Return (x, y) of the center of cell containing provided text 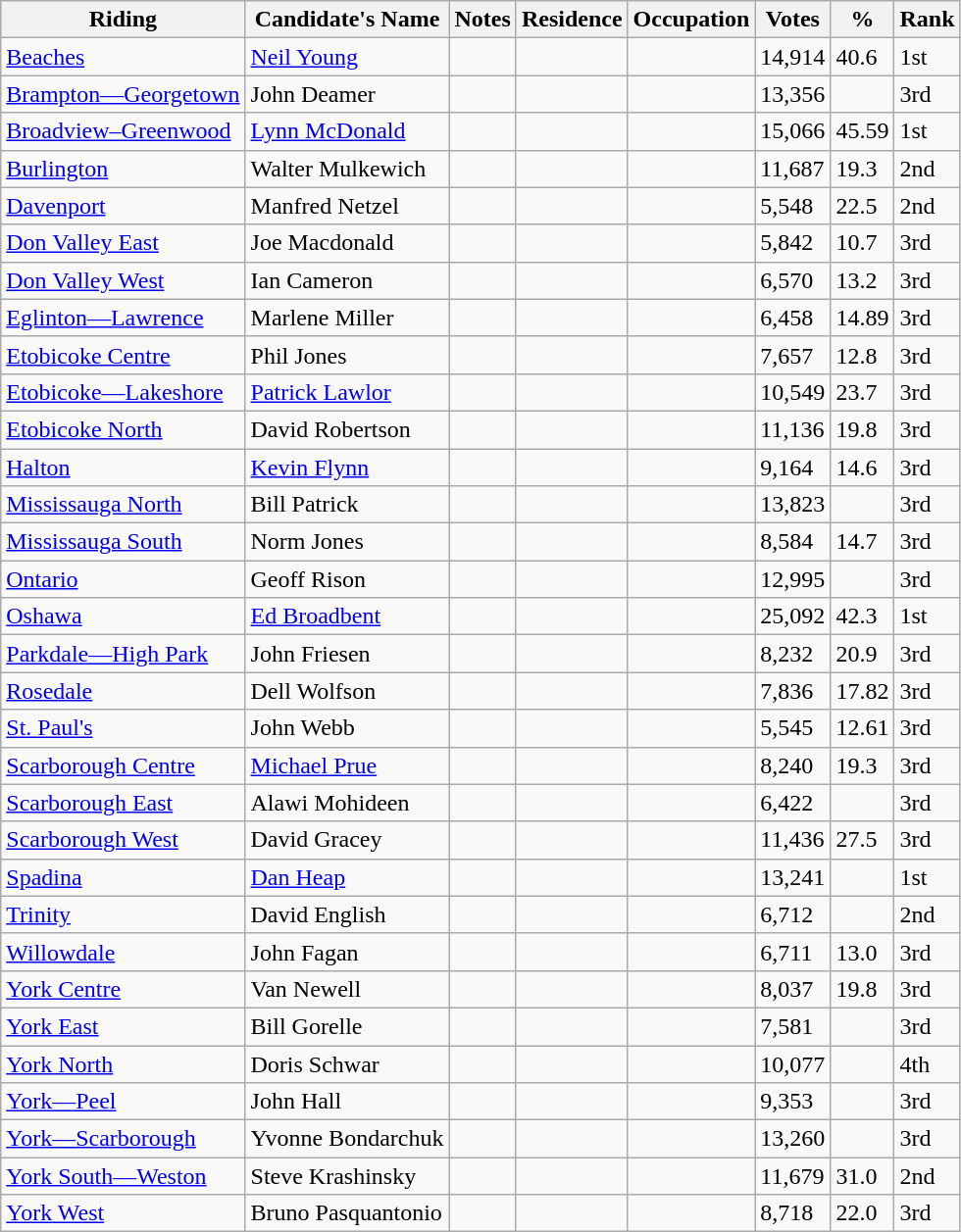
Ontario (124, 579)
7,657 (792, 355)
13,241 (792, 877)
22.0 (863, 1213)
Bill Gorelle (347, 1026)
Marlene Miller (347, 318)
11,436 (792, 840)
6,711 (792, 952)
Scarborough Centre (124, 765)
13,823 (792, 505)
22.5 (863, 206)
9,164 (792, 468)
Don Valley West (124, 280)
27.5 (863, 840)
Etobicoke North (124, 429)
David Gracey (347, 840)
45.59 (863, 131)
Scarborough West (124, 840)
Mississauga South (124, 542)
12,995 (792, 579)
Burlington (124, 169)
5,842 (792, 243)
8,240 (792, 765)
York—Peel (124, 1102)
York—Scarborough (124, 1139)
15,066 (792, 131)
Don Valley East (124, 243)
John Friesen (347, 654)
Willowdale (124, 952)
Alawi Mohideen (347, 803)
Dan Heap (347, 877)
Ed Broadbent (347, 616)
Doris Schwar (347, 1063)
Rank (928, 20)
40.6 (863, 57)
7,581 (792, 1026)
Brampton—Georgetown (124, 94)
Dell Wolfson (347, 691)
Etobicoke Centre (124, 355)
John Webb (347, 728)
10,549 (792, 392)
5,548 (792, 206)
6,712 (792, 914)
17.82 (863, 691)
7,836 (792, 691)
Notes (482, 20)
David English (347, 914)
Joe Macdonald (347, 243)
6,570 (792, 280)
Michael Prue (347, 765)
Ian Cameron (347, 280)
10.7 (863, 243)
Candidate's Name (347, 20)
4th (928, 1063)
York South—Weston (124, 1176)
York East (124, 1026)
42.3 (863, 616)
Norm Jones (347, 542)
6,422 (792, 803)
York North (124, 1063)
8,232 (792, 654)
John Fagan (347, 952)
% (863, 20)
Scarborough East (124, 803)
8,718 (792, 1213)
Broadview–Greenwood (124, 131)
Walter Mulkewich (347, 169)
Neil Young (347, 57)
Patrick Lawlor (347, 392)
St. Paul's (124, 728)
York Centre (124, 989)
Halton (124, 468)
Mississauga North (124, 505)
11,687 (792, 169)
13.0 (863, 952)
23.7 (863, 392)
Manfred Netzel (347, 206)
10,077 (792, 1063)
12.61 (863, 728)
Kevin Flynn (347, 468)
8,037 (792, 989)
13,260 (792, 1139)
8,584 (792, 542)
20.9 (863, 654)
Rosedale (124, 691)
Oshawa (124, 616)
Lynn McDonald (347, 131)
6,458 (792, 318)
Parkdale—High Park (124, 654)
Geoff Rison (347, 579)
John Deamer (347, 94)
Beaches (124, 57)
14.89 (863, 318)
York West (124, 1213)
Phil Jones (347, 355)
31.0 (863, 1176)
Occupation (691, 20)
Eglinton—Lawrence (124, 318)
John Hall (347, 1102)
Trinity (124, 914)
12.8 (863, 355)
9,353 (792, 1102)
Bruno Pasquantonio (347, 1213)
Bill Patrick (347, 505)
Davenport (124, 206)
11,679 (792, 1176)
13,356 (792, 94)
14,914 (792, 57)
13.2 (863, 280)
David Robertson (347, 429)
14.6 (863, 468)
25,092 (792, 616)
14.7 (863, 542)
Residence (572, 20)
Riding (124, 20)
Spadina (124, 877)
11,136 (792, 429)
Van Newell (347, 989)
Yvonne Bondarchuk (347, 1139)
Votes (792, 20)
Etobicoke—Lakeshore (124, 392)
5,545 (792, 728)
Steve Krashinsky (347, 1176)
